Find where the given text appears and provide that cell's center as [x, y] coordinate. 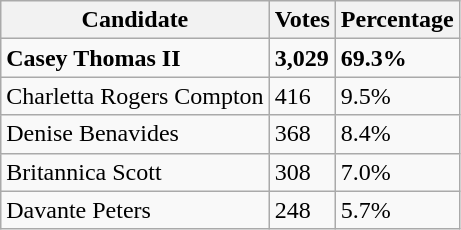
Candidate [135, 20]
9.5% [397, 96]
248 [302, 210]
3,029 [302, 58]
368 [302, 134]
7.0% [397, 172]
416 [302, 96]
Votes [302, 20]
Britannica Scott [135, 172]
Charletta Rogers Compton [135, 96]
69.3% [397, 58]
8.4% [397, 134]
308 [302, 172]
Percentage [397, 20]
Casey Thomas II [135, 58]
Davante Peters [135, 210]
5.7% [397, 210]
Denise Benavides [135, 134]
